Identify which cell holds the provided text, then report its [X, Y] central coordinate. 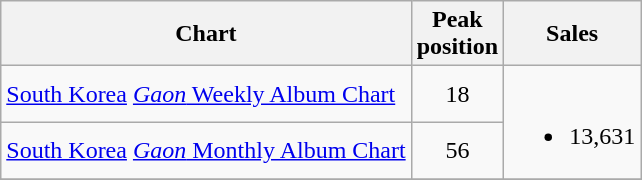
13,631 [572, 122]
Chart [206, 34]
South Korea Gaon Monthly Album Chart [206, 150]
56 [457, 150]
Sales [572, 34]
Peakposition [457, 34]
18 [457, 94]
South Korea Gaon Weekly Album Chart [206, 94]
